Extract the (x, y) coordinate from the center of the cell holding the provided text.  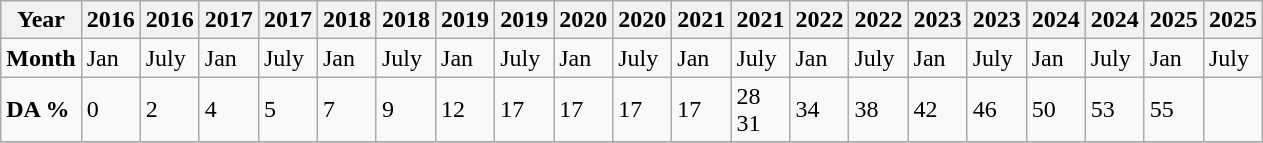
7 (346, 110)
Year (41, 20)
0 (110, 110)
53 (1114, 110)
4 (228, 110)
5 (288, 110)
2831 (760, 110)
9 (406, 110)
2 (170, 110)
55 (1174, 110)
50 (1056, 110)
38 (878, 110)
34 (820, 110)
46 (996, 110)
Month (41, 58)
DA % (41, 110)
12 (466, 110)
42 (938, 110)
